Identify which cell holds the provided text, then report its (X, Y) central coordinate. 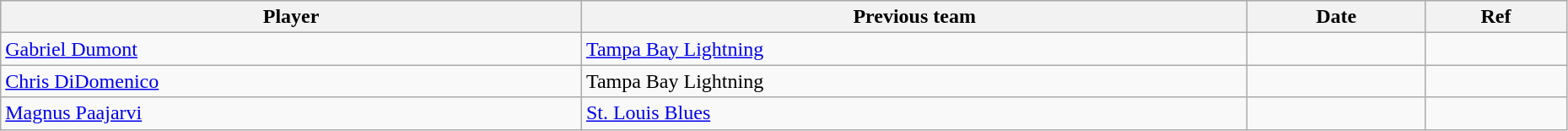
Magnus Paajarvi (292, 113)
Player (292, 17)
Date (1336, 17)
Ref (1495, 17)
Chris DiDomenico (292, 81)
St. Louis Blues (914, 113)
Gabriel Dumont (292, 49)
Previous team (914, 17)
